Scan for the cell matching the given text and deliver its [X, Y] coordinate at center. 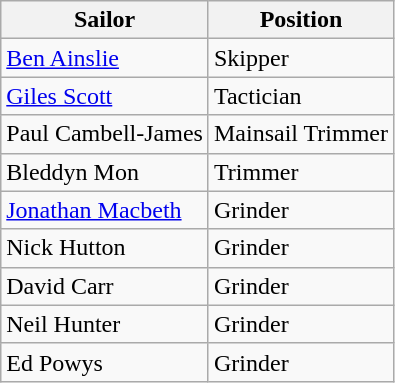
Giles Scott [105, 96]
David Carr [105, 286]
Skipper [300, 58]
Neil Hunter [105, 324]
Ed Powys [105, 362]
Paul Cambell-James [105, 134]
Ben Ainslie [105, 58]
Position [300, 20]
Sailor [105, 20]
Nick Hutton [105, 248]
Mainsail Trimmer [300, 134]
Tactician [300, 96]
Trimmer [300, 172]
Jonathan Macbeth [105, 210]
Bleddyn Mon [105, 172]
